Identify which cell holds the provided text, then report its (X, Y) central coordinate. 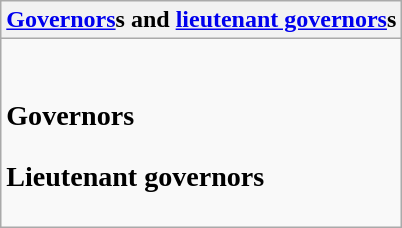
GovernorsLieutenant governors (202, 133)
Governorss and lieutenant governorss (202, 20)
